From the cell containing the given text, extract its center point as [x, y] coordinate. 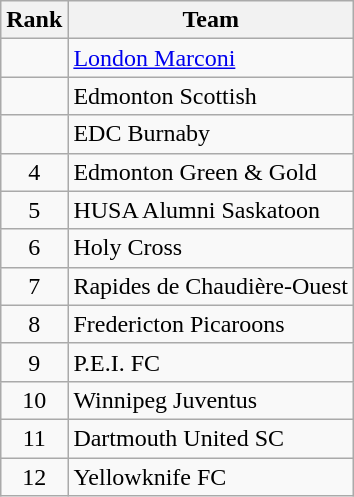
P.E.I. FC [211, 362]
Winnipeg Juventus [211, 400]
EDC Burnaby [211, 134]
London Marconi [211, 58]
5 [34, 210]
Edmonton Scottish [211, 96]
Edmonton Green & Gold [211, 172]
Team [211, 20]
Dartmouth United SC [211, 438]
6 [34, 248]
Rank [34, 20]
Fredericton Picaroons [211, 324]
HUSA Alumni Saskatoon [211, 210]
11 [34, 438]
4 [34, 172]
12 [34, 477]
10 [34, 400]
7 [34, 286]
Yellowknife FC [211, 477]
Holy Cross [211, 248]
Rapides de Chaudière-Ouest [211, 286]
8 [34, 324]
9 [34, 362]
